Provide the (x, y) coordinate of the cell's center where the given text is located.  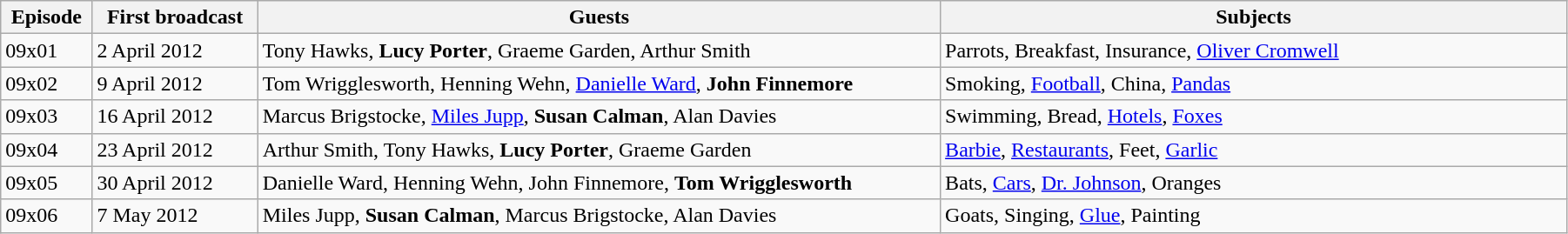
9 April 2012 (175, 84)
First broadcast (175, 17)
Parrots, Breakfast, Insurance, Oliver Cromwell (1254, 50)
Guests (599, 17)
Swimming, Bread, Hotels, Foxes (1254, 117)
Arthur Smith, Tony Hawks, Lucy Porter, Graeme Garden (599, 150)
09x04 (47, 150)
09x05 (47, 183)
09x06 (47, 216)
23 April 2012 (175, 150)
Bats, Cars, Dr. Johnson, Oranges (1254, 183)
Goats, Singing, Glue, Painting (1254, 216)
Barbie, Restaurants, Feet, Garlic (1254, 150)
Episode (47, 17)
Subjects (1254, 17)
Tony Hawks, Lucy Porter, Graeme Garden, Arthur Smith (599, 50)
2 April 2012 (175, 50)
16 April 2012 (175, 117)
Tom Wrigglesworth, Henning Wehn, Danielle Ward, John Finnemore (599, 84)
Danielle Ward, Henning Wehn, John Finnemore, Tom Wrigglesworth (599, 183)
30 April 2012 (175, 183)
Marcus Brigstocke, Miles Jupp, Susan Calman, Alan Davies (599, 117)
09x02 (47, 84)
7 May 2012 (175, 216)
09x01 (47, 50)
Miles Jupp, Susan Calman, Marcus Brigstocke, Alan Davies (599, 216)
09x03 (47, 117)
Smoking, Football, China, Pandas (1254, 84)
